Identify which cell holds the provided text, then report its [X, Y] central coordinate. 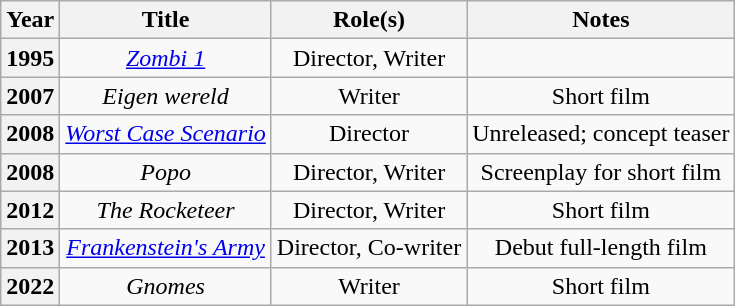
2022 [30, 286]
Eigen wereld [166, 96]
Screenplay for short film [601, 172]
Director, Co-writer [368, 248]
Gnomes [166, 286]
Popo [166, 172]
Role(s) [368, 20]
Year [30, 20]
The Rocketeer [166, 210]
Director [368, 134]
Unreleased; concept teaser [601, 134]
Frankenstein's Army [166, 248]
2012 [30, 210]
Debut full-length film [601, 248]
Title [166, 20]
Zombi 1 [166, 58]
1995 [30, 58]
2013 [30, 248]
2007 [30, 96]
Worst Case Scenario [166, 134]
Notes [601, 20]
